Provide the (X, Y) coordinate of the cell's center where the given text is located.  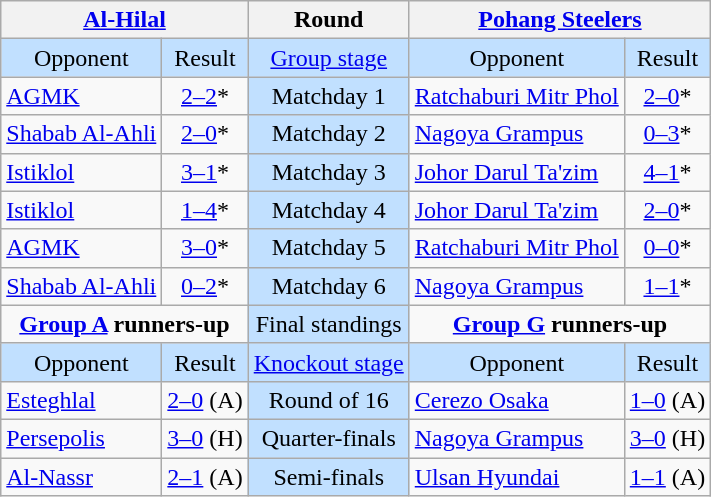
Cerezo Osaka (516, 400)
Matchday 6 (328, 286)
Round (328, 20)
Matchday 2 (328, 134)
1–0 (A) (667, 400)
Matchday 1 (328, 96)
1–4* (205, 210)
0–0* (667, 248)
0–3* (667, 134)
Round of 16 (328, 400)
4–1* (667, 172)
Group A runners-up (124, 324)
3–0* (205, 248)
1–1* (667, 286)
Al-Hilal (124, 20)
Al-Nassr (82, 477)
Semi-finals (328, 477)
Knockout stage (328, 362)
2–1 (A) (205, 477)
Persepolis (82, 438)
0–2* (205, 286)
Group stage (328, 58)
Quarter-finals (328, 438)
Group G runners-up (560, 324)
Pohang Steelers (560, 20)
Matchday 3 (328, 172)
1–1 (A) (667, 477)
Final standings (328, 324)
2–2* (205, 96)
3–1* (205, 172)
Matchday 4 (328, 210)
Matchday 5 (328, 248)
Ulsan Hyundai (516, 477)
2–0 (A) (205, 400)
Esteghlal (82, 400)
